Return (X, Y) of the center of cell containing provided text 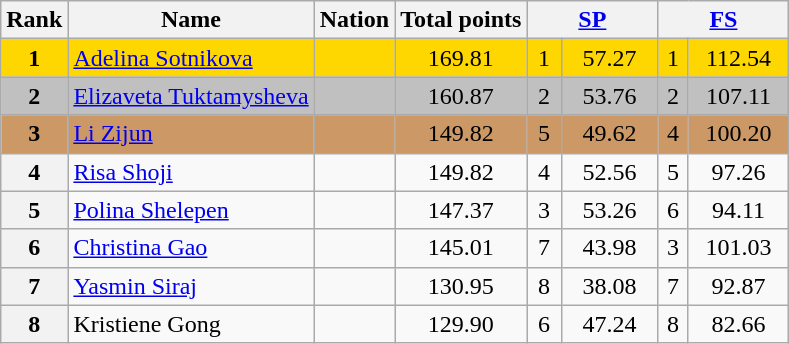
38.08 (610, 286)
49.62 (610, 134)
FS (724, 20)
169.81 (461, 58)
Nation (354, 20)
43.98 (610, 248)
52.56 (610, 172)
130.95 (461, 286)
100.20 (738, 134)
Kristiene Gong (191, 324)
Li Zijun (191, 134)
147.37 (461, 210)
SP (592, 20)
Polina Shelepen (191, 210)
Adelina Sotnikova (191, 58)
57.27 (610, 58)
129.90 (461, 324)
47.24 (610, 324)
92.87 (738, 286)
Total points (461, 20)
53.26 (610, 210)
Name (191, 20)
112.54 (738, 58)
Risa Shoji (191, 172)
160.87 (461, 96)
107.11 (738, 96)
97.26 (738, 172)
Christina Gao (191, 248)
101.03 (738, 248)
94.11 (738, 210)
53.76 (610, 96)
Yasmin Siraj (191, 286)
82.66 (738, 324)
Rank (34, 20)
145.01 (461, 248)
Elizaveta Tuktamysheva (191, 96)
